Provide the (X, Y) coordinate of the cell's center where the given text is located.  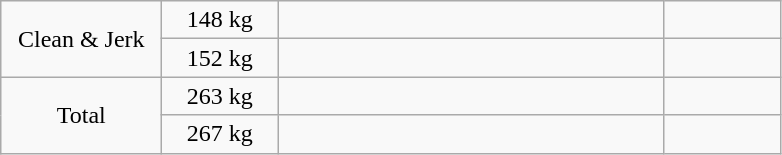
148 kg (220, 20)
Total (82, 115)
Clean & Jerk (82, 39)
263 kg (220, 96)
267 kg (220, 134)
152 kg (220, 58)
